Extract the [X, Y] coordinate from the center of the cell holding the provided text.  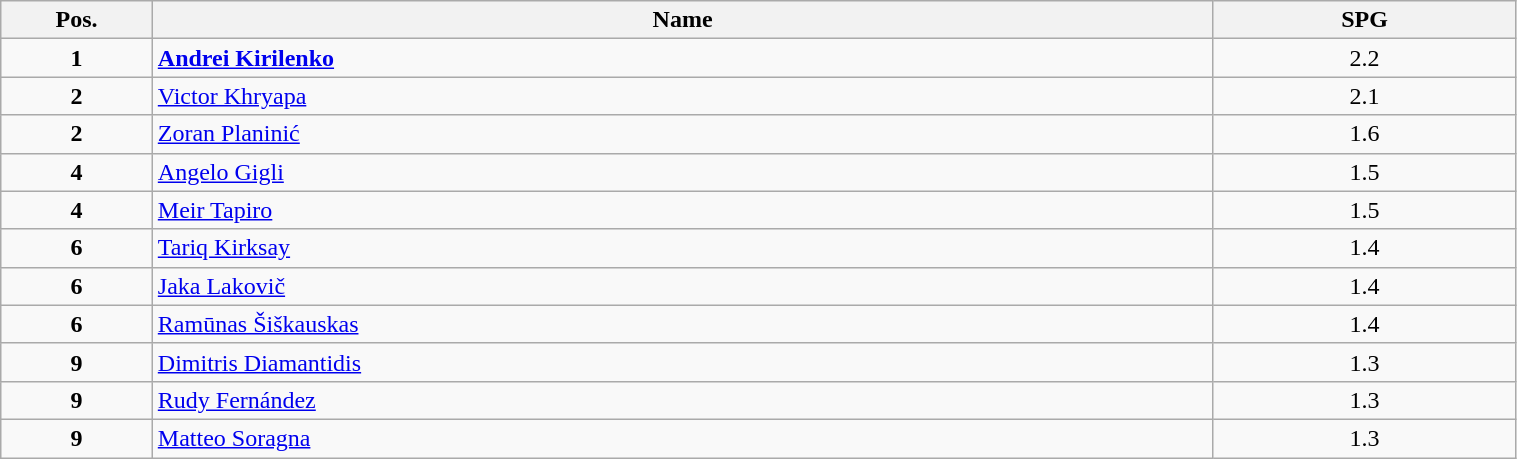
Meir Tapiro [682, 210]
1 [77, 58]
Ramūnas Šiškauskas [682, 324]
Andrei Kirilenko [682, 58]
Rudy Fernández [682, 400]
Victor Khryapa [682, 96]
Pos. [77, 20]
1.6 [1364, 134]
Tariq Kirksay [682, 248]
Name [682, 20]
Dimitris Diamantidis [682, 362]
2.2 [1364, 58]
Zoran Planinić [682, 134]
Angelo Gigli [682, 172]
SPG [1364, 20]
2.1 [1364, 96]
Matteo Soragna [682, 438]
Jaka Lakovič [682, 286]
